Determine the (x, y) coordinate at the center of the cell enclosing the given text.  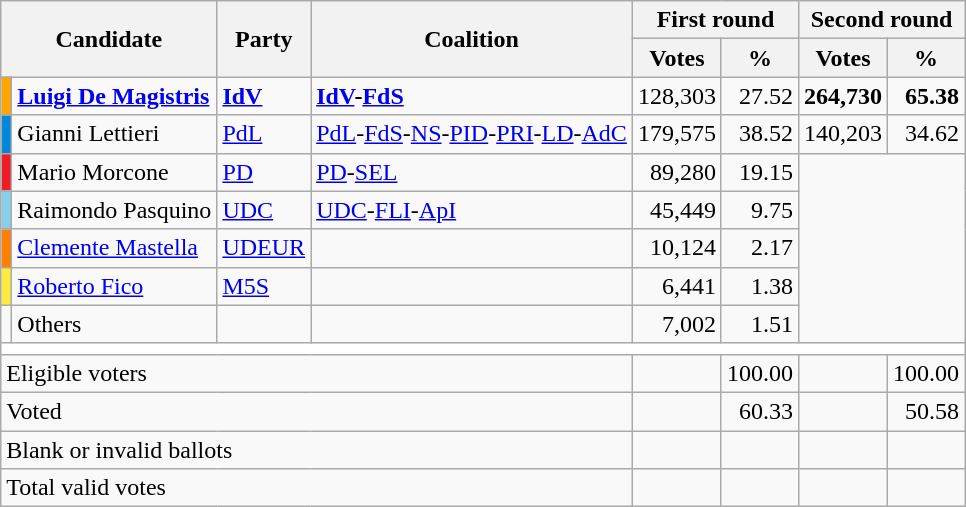
PdL-FdS-NS-PID-PRI-LD-AdC (472, 134)
Roberto Fico (114, 286)
Total valid votes (317, 488)
34.62 (926, 134)
M5S (264, 286)
179,575 (676, 134)
6,441 (676, 286)
65.38 (926, 96)
128,303 (676, 96)
264,730 (844, 96)
Raimondo Pasquino (114, 210)
38.52 (760, 134)
89,280 (676, 172)
9.75 (760, 210)
60.33 (760, 411)
1.51 (760, 324)
Coalition (472, 39)
Mario Morcone (114, 172)
IdV (264, 96)
27.52 (760, 96)
1.38 (760, 286)
45,449 (676, 210)
PdL (264, 134)
Others (114, 324)
10,124 (676, 248)
Voted (317, 411)
First round (715, 20)
IdV-FdS (472, 96)
Clemente Mastella (114, 248)
Gianni Lettieri (114, 134)
Candidate (109, 39)
140,203 (844, 134)
Second round (882, 20)
7,002 (676, 324)
UDC (264, 210)
Party (264, 39)
19.15 (760, 172)
50.58 (926, 411)
Blank or invalid ballots (317, 449)
UDEUR (264, 248)
2.17 (760, 248)
Eligible voters (317, 373)
PD (264, 172)
PD-SEL (472, 172)
UDC-FLI-ApI (472, 210)
Luigi De Magistris (114, 96)
